Extract the [x, y] coordinate from the center of the cell holding the provided text.  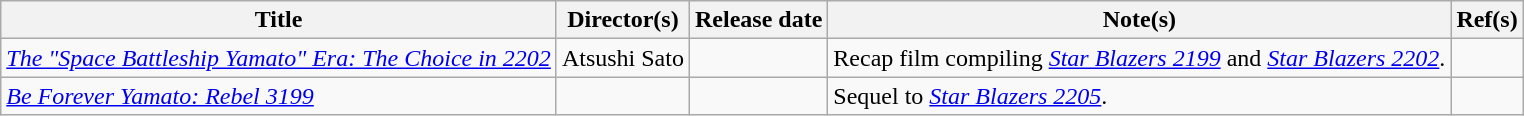
Recap film compiling Star Blazers 2199 and Star Blazers 2202. [1140, 58]
Note(s) [1140, 20]
Ref(s) [1487, 20]
Title [279, 20]
Sequel to Star Blazers 2205. [1140, 96]
The "Space Battleship Yamato" Era: The Choice in 2202 [279, 58]
Director(s) [622, 20]
Release date [758, 20]
Be Forever Yamato: Rebel 3199 [279, 96]
Atsushi Sato [622, 58]
